Find where the given text appears and provide that cell's center as [x, y] coordinate. 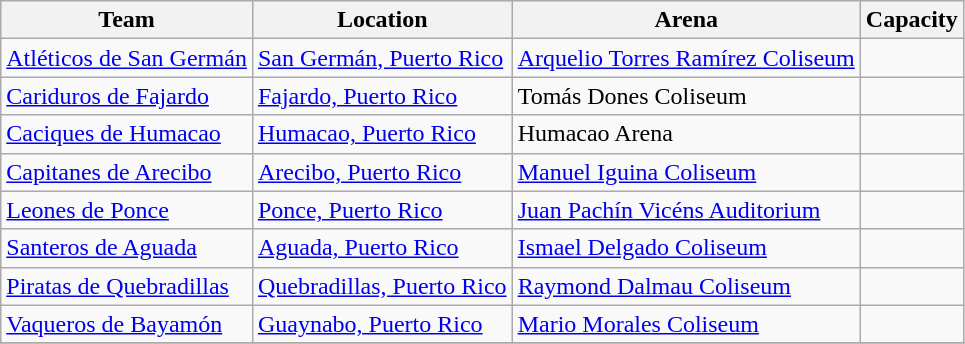
Capitanes de Arecibo [127, 172]
Ponce, Puerto Rico [382, 210]
Juan Pachín Vicéns Auditorium [686, 210]
Caciques de Humacao [127, 134]
Arquelio Torres Ramírez Coliseum [686, 58]
Location [382, 20]
Ismael Delgado Coliseum [686, 248]
Quebradillas, Puerto Rico [382, 286]
Manuel Iguina Coliseum [686, 172]
Fajardo, Puerto Rico [382, 96]
Raymond Dalmau Coliseum [686, 286]
Humacao, Puerto Rico [382, 134]
Arecibo, Puerto Rico [382, 172]
Cariduros de Fajardo [127, 96]
Santeros de Aguada [127, 248]
Humacao Arena [686, 134]
Tomás Dones Coliseum [686, 96]
Guaynabo, Puerto Rico [382, 324]
Capacity [912, 20]
San Germán, Puerto Rico [382, 58]
Atléticos de San Germán [127, 58]
Aguada, Puerto Rico [382, 248]
Team [127, 20]
Piratas de Quebradillas [127, 286]
Arena [686, 20]
Mario Morales Coliseum [686, 324]
Leones de Ponce [127, 210]
Vaqueros de Bayamón [127, 324]
